Extract the [X, Y] coordinate from the center of the cell holding the provided text.  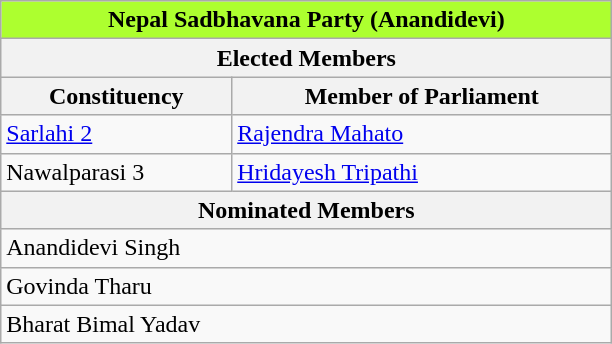
Member of Parliament [422, 96]
Anandidevi Singh [306, 248]
Hridayesh Tripathi [422, 172]
Constituency [116, 96]
Nawalparasi 3 [116, 172]
Nominated Members [306, 210]
Rajendra Mahato [422, 134]
Sarlahi 2 [116, 134]
Bharat Bimal Yadav [306, 324]
Govinda Tharu [306, 286]
Elected Members [306, 58]
Nepal Sadbhavana Party (Anandidevi) [306, 20]
